Find where the given text appears and provide that cell's center as [X, Y] coordinate. 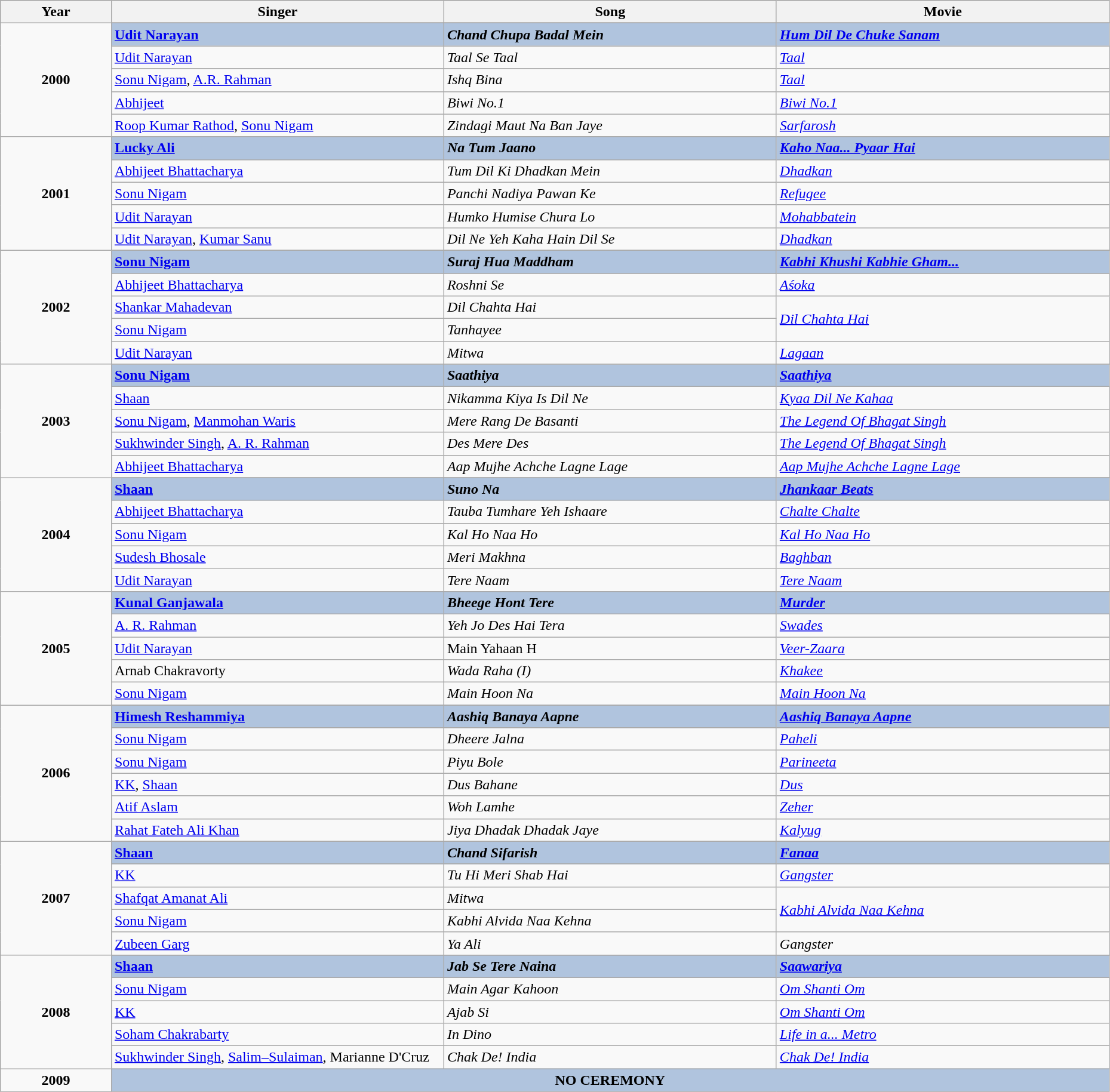
NO CEREMONY [610, 1080]
Fanaa [942, 853]
Sarfarosh [942, 125]
Kaho Naa... Pyaar Hai [942, 148]
Chand Sifarish [610, 853]
Singer [277, 12]
Mere Rang De Basanti [610, 421]
Jab Se Tere Naina [610, 966]
2009 [56, 1080]
Suraj Hua Maddham [610, 262]
Life in a... Metro [942, 1035]
Sonu Nigam, Manmohan Waris [277, 421]
Nikamma Kiya Is Dil Ne [610, 398]
Tu Hi Meri Shab Hai [610, 875]
2003 [56, 421]
Kunal Ganjawala [277, 602]
Sudesh Bhosale [277, 557]
Chand Chupa Badal Mein [610, 35]
Tauba Tumhare Yeh Ishaare [610, 512]
Woh Lamhe [610, 807]
Main Agar Kahoon [610, 989]
Veer-Zaara [942, 648]
2005 [56, 648]
Panchi Nadiya Pawan Ke [610, 193]
Ishq Bina [610, 80]
Lucky Ali [277, 148]
Main Yahaan H [610, 648]
Ya Ali [610, 943]
Dil Ne Yeh Kaha Hain Dil Se [610, 239]
Sukhwinder Singh, Salim–Sulaiman, Marianne D'Cruz [277, 1057]
Year [56, 12]
Humko Humise Chura Lo [610, 216]
Sonu Nigam, A.R. Rahman [277, 80]
Dus Bahane [610, 785]
Atif Aslam [277, 807]
2006 [56, 773]
Shafqat Amanat Ali [277, 898]
Bheege Hont Tere [610, 602]
2001 [56, 193]
Ajab Si [610, 1012]
Tanhayee [610, 330]
Dus [942, 785]
Murder [942, 602]
Abhijeet [277, 103]
Dheere Jalna [610, 739]
Aśoka [942, 285]
2000 [56, 80]
Khakee [942, 671]
Taal Se Taal [610, 57]
In Dino [610, 1035]
Meri Makhna [610, 557]
Jhankaar Beats [942, 489]
Rahat Fateh Ali Khan [277, 830]
Yeh Jo Des Hai Tera [610, 625]
2002 [56, 307]
Baghban [942, 557]
Shankar Mahadevan [277, 307]
2004 [56, 534]
Zubeen Garg [277, 943]
Chalte Chalte [942, 512]
Udit Narayan, Kumar Sanu [277, 239]
Song [610, 12]
Mohabbatein [942, 216]
Piyu Bole [610, 762]
Lagaan [942, 353]
Des Mere Des [610, 444]
2008 [56, 1011]
Wada Raha (I) [610, 671]
Himesh Reshammiya [277, 716]
Movie [942, 12]
Refugee [942, 193]
2007 [56, 898]
Zeher [942, 807]
Kyaa Dil Ne Kahaa [942, 398]
Tum Dil Ki Dhadkan Mein [610, 171]
Roop Kumar Rathod, Sonu Nigam [277, 125]
A. R. Rahman [277, 625]
Jiya Dhadak Dhadak Jaye [610, 830]
Hum Dil De Chuke Sanam [942, 35]
Saawariya [942, 966]
Roshni Se [610, 285]
Sukhwinder Singh, A. R. Rahman [277, 444]
Kalyug [942, 830]
Arnab Chakravorty [277, 671]
Suno Na [610, 489]
Paheli [942, 739]
KK, Shaan [277, 785]
Parineeta [942, 762]
Swades [942, 625]
Na Tum Jaano [610, 148]
Zindagi Maut Na Ban Jaye [610, 125]
Soham Chakrabarty [277, 1035]
Kabhi Khushi Kabhie Gham... [942, 262]
